Search for the cell housing the specified text and yield its [X, Y] center coordinate. 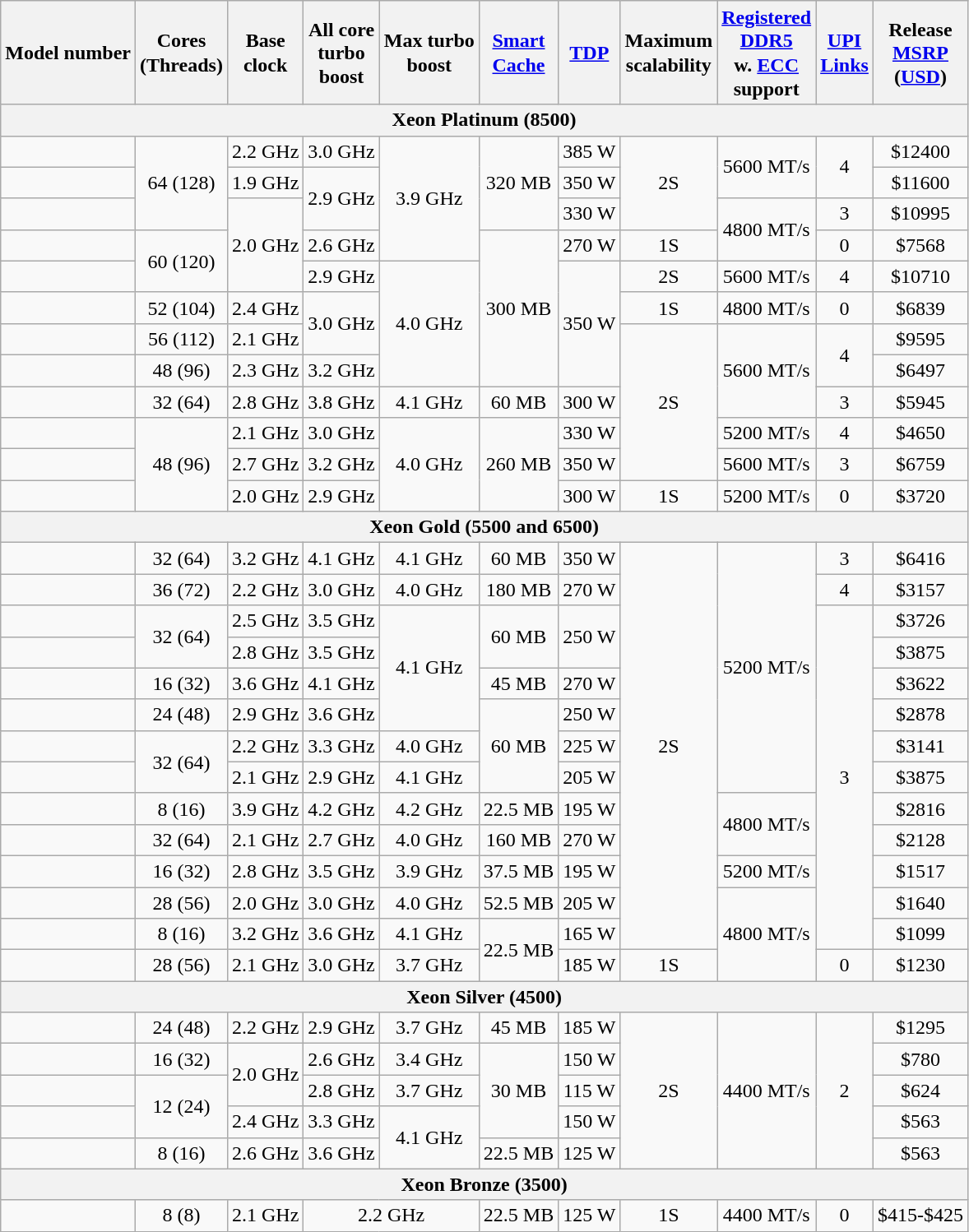
Xeon Silver (4500) [484, 997]
All coreturboboost [341, 53]
$1295 [920, 1028]
2.3 GHz [265, 370]
8 (8) [181, 1216]
$1099 [920, 934]
385 W [589, 151]
2 [845, 1091]
$10995 [920, 214]
$1640 [920, 902]
56 (112) [181, 339]
Xeon Platinum (8500) [484, 120]
$12400 [920, 151]
37.5 MB [518, 871]
115 W [589, 1091]
12 (24) [181, 1106]
ReleaseMSRP(USD) [920, 53]
30 MB [518, 1091]
Xeon Bronze (3500) [484, 1184]
225 W [589, 746]
320 MB [518, 183]
52 (104) [181, 308]
$780 [920, 1059]
$11600 [920, 183]
180 MB [518, 590]
160 MB [518, 840]
$2878 [920, 715]
$3157 [920, 590]
$7568 [920, 245]
UPILinks [845, 53]
$5945 [920, 402]
Baseclock [265, 53]
$6416 [920, 558]
$3726 [920, 621]
2.5 GHz [265, 621]
300 MB [518, 308]
$2128 [920, 840]
Model number [68, 53]
$415-$425 [920, 1216]
$3141 [920, 746]
$1230 [920, 966]
SmartCache [518, 53]
$10710 [920, 276]
$6497 [920, 370]
64 (128) [181, 183]
Max turboboost [429, 53]
$9595 [920, 339]
$624 [920, 1091]
60 (120) [181, 261]
$6759 [920, 465]
3.8 GHz [341, 402]
260 MB [518, 465]
Cores(Threads) [181, 53]
$3720 [920, 496]
$6839 [920, 308]
Xeon Gold (5500 and 6500) [484, 527]
$2816 [920, 808]
$3622 [920, 683]
$1517 [920, 871]
RegisteredDDR5w. ECCsupport [767, 53]
3.4 GHz [429, 1059]
165 W [589, 934]
1.9 GHz [265, 183]
TDP [589, 53]
36 (72) [181, 590]
Maximumscalability [669, 53]
52.5 MB [518, 902]
$4650 [920, 433]
